Find where the given text appears and provide that cell's center as [x, y] coordinate. 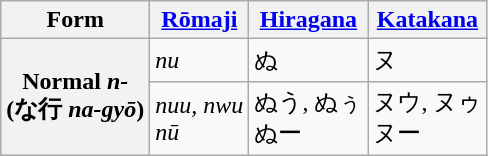
Normal n-(な行 na-gyō) [76, 98]
Hiragana [308, 20]
nuu, nwunū [200, 118]
nu [200, 60]
Form [76, 20]
ヌウ, ヌゥヌー [428, 118]
Katakana [428, 20]
ぬう, ぬぅぬー [308, 118]
ヌ [428, 60]
ぬ [308, 60]
Rōmaji [200, 20]
